For the text-containing cell, return its midpoint in (X, Y) coordinate format. 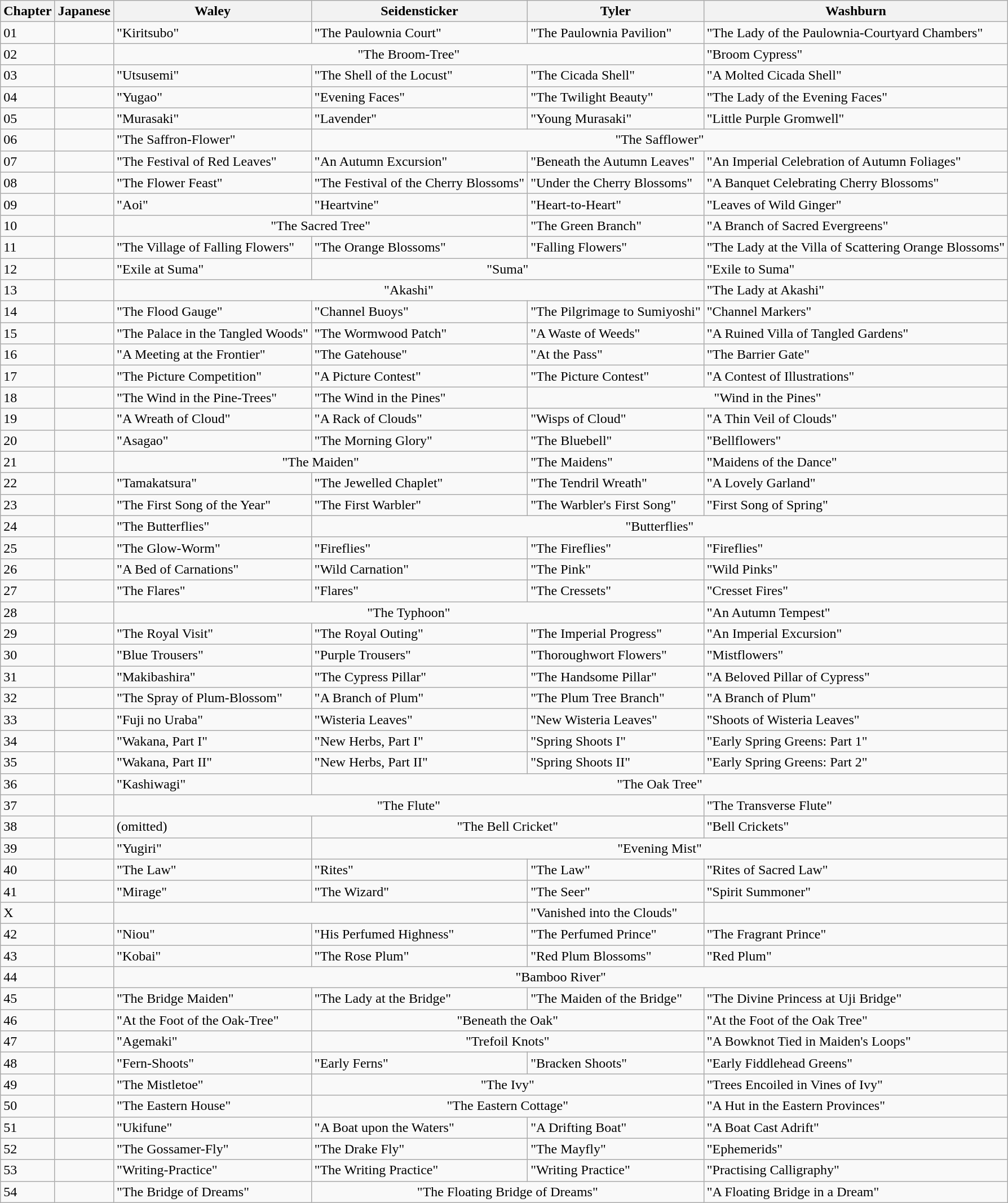
"The Lady at the Bridge" (419, 999)
"Mistflowers" (856, 655)
"An Imperial Celebration of Autumn Foliages" (856, 161)
"Fuji no Uraba" (213, 720)
"The Floating Bridge of Dreams" (507, 1192)
"Bamboo River" (561, 977)
"Evening Mist" (660, 848)
"A Hut in the Eastern Provinces" (856, 1106)
"The Transverse Flute" (856, 805)
"Wild Pinks" (856, 569)
"Practising Calligraphy" (856, 1170)
"Early Spring Greens: Part 2" (856, 763)
"Beneath the Oak" (507, 1020)
10 (28, 226)
26 (28, 569)
14 (28, 312)
"Falling Flowers" (616, 247)
"Murasaki" (213, 118)
"Heart-to-Heart" (616, 204)
"Beneath the Autumn Leaves" (616, 161)
"The Twilight Beauty" (616, 97)
"First Song of Spring" (856, 505)
"A Meeting at the Frontier" (213, 355)
"The Bluebell" (616, 440)
"New Herbs, Part I" (419, 741)
"The Pilgrimage to Sumiyoshi" (616, 312)
33 (28, 720)
"The Fragrant Prince" (856, 934)
"The Glow-Worm" (213, 548)
"The Lady at the Villa of Scattering Orange Blossoms" (856, 247)
52 (28, 1149)
"His Perfumed Highness" (419, 934)
"Ukifune" (213, 1127)
"Writing Practice" (616, 1170)
09 (28, 204)
"The Flower Feast" (213, 183)
"Mirage" (213, 891)
46 (28, 1020)
"Wild Carnation" (419, 569)
"Yugiri" (213, 848)
21 (28, 462)
"The Lady of the Paulownia-Courtyard Chambers" (856, 33)
"A Waste of Weeds" (616, 333)
"The Lady of the Evening Faces" (856, 97)
41 (28, 891)
02 (28, 54)
"Kiritsubo" (213, 33)
"A Boat Cast Adrift" (856, 1127)
"The Tendril Wreath" (616, 483)
32 (28, 698)
"The Seer" (616, 891)
"The Royal Outing" (419, 634)
"Red Plum" (856, 956)
"Broom Cypress" (856, 54)
"Trefoil Knots" (507, 1042)
"Bracken Shoots" (616, 1063)
42 (28, 934)
"Thoroughwort Flowers" (616, 655)
X (28, 913)
"The Barrier Gate" (856, 355)
"A Thin Veil of Clouds" (856, 419)
"The Fireflies" (616, 548)
"Utsusemi" (213, 76)
28 (28, 612)
"The Cicada Shell" (616, 76)
"Rites of Sacred Law" (856, 870)
31 (28, 677)
"Channel Buoys" (419, 312)
"Bell Crickets" (856, 827)
"The Wind in the Pine-Trees" (213, 398)
"Little Purple Gromwell" (856, 118)
04 (28, 97)
"The Drake Fly" (419, 1149)
"A Ruined Villa of Tangled Gardens" (856, 333)
"The Imperial Progress" (616, 634)
"Wind in the Pines" (768, 398)
"Evening Faces" (419, 97)
Japanese (84, 11)
"The Village of Falling Flowers" (213, 247)
"Bellflowers" (856, 440)
"The Maidens" (616, 462)
"The Plum Tree Branch" (616, 698)
"Wisteria Leaves" (419, 720)
"A Picture Contest" (419, 376)
"The Sacred Tree" (321, 226)
"The Saffron-Flower" (213, 140)
"Lavender" (419, 118)
"Kashiwagi" (213, 784)
"A Rack of Clouds" (419, 419)
"Purple Trousers" (419, 655)
"New Wisteria Leaves" (616, 720)
24 (28, 526)
17 (28, 376)
"An Autumn Excursion" (419, 161)
"The Pink" (616, 569)
"Agemaki" (213, 1042)
"Trees Encoiled in Vines of Ivy" (856, 1085)
"At the Foot of the Oak Tree" (856, 1020)
03 (28, 76)
05 (28, 118)
"A Contest of Illustrations" (856, 376)
"The Oak Tree" (660, 784)
01 (28, 33)
43 (28, 956)
"A Branch of Sacred Evergreens" (856, 226)
48 (28, 1063)
40 (28, 870)
"A Lovely Garland" (856, 483)
"The Flood Gauge" (213, 312)
"Spring Shoots I" (616, 741)
08 (28, 183)
"The First Song of the Year" (213, 505)
"Aoi" (213, 204)
37 (28, 805)
"The Perfumed Prince" (616, 934)
"The Wind in the Pines" (419, 398)
"Ephemerids" (856, 1149)
"Spring Shoots II" (616, 763)
"The Writing Practice" (419, 1170)
"Akashi" (409, 290)
"The Gossamer-Fly" (213, 1149)
22 (28, 483)
"The Butterflies" (213, 526)
"The Orange Blossoms" (419, 247)
"A Bowknot Tied in Maiden's Loops" (856, 1042)
"An Imperial Excursion" (856, 634)
51 (28, 1127)
"A Bed of Carnations" (213, 569)
29 (28, 634)
"Wakana, Part I" (213, 741)
"The Eastern Cottage" (507, 1106)
"Wakana, Part II" (213, 763)
"Early Ferns" (419, 1063)
"The Typhoon" (409, 612)
06 (28, 140)
"The Cypress Pillar" (419, 677)
"Maidens of the Dance" (856, 462)
"The Bridge Maiden" (213, 999)
"The Festival of the Cherry Blossoms" (419, 183)
"A Wreath of Cloud" (213, 419)
53 (28, 1170)
"The Gatehouse" (419, 355)
"The Rose Plum" (419, 956)
39 (28, 848)
"The Maiden" (321, 462)
"Shoots of Wisteria Leaves" (856, 720)
"The Shell of the Locust" (419, 76)
"Exile to Suma" (856, 269)
"The Picture Competition" (213, 376)
"The Eastern House" (213, 1106)
"Rites" (419, 870)
"The Mistletoe" (213, 1085)
27 (28, 591)
"The Green Branch" (616, 226)
"The Festival of Red Leaves" (213, 161)
"A Banquet Celebrating Cherry Blossoms" (856, 183)
"Blue Trousers" (213, 655)
"Spirit Summoner" (856, 891)
"The Picture Contest" (616, 376)
"The Flute" (409, 805)
11 (28, 247)
30 (28, 655)
Seidensticker (419, 11)
"Suma" (507, 269)
15 (28, 333)
"The Wormwood Patch" (419, 333)
"Channel Markers" (856, 312)
23 (28, 505)
"The Spray of Plum-Blossom" (213, 698)
"Kobai" (213, 956)
44 (28, 977)
"Makibashira" (213, 677)
"The Royal Visit" (213, 634)
"Exile at Suma" (213, 269)
38 (28, 827)
"Vanished into the Clouds" (616, 913)
"The Paulownia Pavilion" (616, 33)
34 (28, 741)
"Cresset Fires" (856, 591)
49 (28, 1085)
"The Wizard" (419, 891)
45 (28, 999)
"Young Murasaki" (616, 118)
"Heartvine" (419, 204)
13 (28, 290)
"Yugao" (213, 97)
"Asagao" (213, 440)
35 (28, 763)
"The Broom-Tree" (409, 54)
"The Jewelled Chaplet" (419, 483)
"An Autumn Tempest" (856, 612)
"Under the Cherry Blossoms" (616, 183)
36 (28, 784)
"The Maiden of the Bridge" (616, 999)
"Writing-Practice" (213, 1170)
"The Bell Cricket" (507, 827)
"The Ivy" (507, 1085)
Chapter (28, 11)
"The Warbler's First Song" (616, 505)
"The Mayfly" (616, 1149)
Washburn (856, 11)
"Early Spring Greens: Part 1" (856, 741)
"Butterflies" (660, 526)
54 (28, 1192)
16 (28, 355)
25 (28, 548)
"The Divine Princess at Uji Bridge" (856, 999)
"The Morning Glory" (419, 440)
Waley (213, 11)
19 (28, 419)
"The First Warbler" (419, 505)
"The Lady at Akashi" (856, 290)
18 (28, 398)
"The Handsome Pillar" (616, 677)
"Red Plum Blossoms" (616, 956)
"A Beloved Pillar of Cypress" (856, 677)
"A Molted Cicada Shell" (856, 76)
"The Paulownia Court" (419, 33)
"A Drifting Boat" (616, 1127)
"At the Foot of the Oak-Tree" (213, 1020)
07 (28, 161)
"The Flares" (213, 591)
"Early Fiddlehead Greens" (856, 1063)
"Fern-Shoots" (213, 1063)
"Wisps of Cloud" (616, 419)
47 (28, 1042)
12 (28, 269)
"At the Pass" (616, 355)
"Niou" (213, 934)
Tyler (616, 11)
"Leaves of Wild Ginger" (856, 204)
"A Boat upon the Waters" (419, 1127)
"The Cressets" (616, 591)
"Flares" (419, 591)
(omitted) (213, 827)
"The Bridge of Dreams" (213, 1192)
"New Herbs, Part II" (419, 763)
20 (28, 440)
50 (28, 1106)
"A Floating Bridge in a Dream" (856, 1192)
"The Palace in the Tangled Woods" (213, 333)
"Tamakatsura" (213, 483)
"The Safflower" (660, 140)
